Provide the (x, y) coordinate of the cell's center where the given text is located.  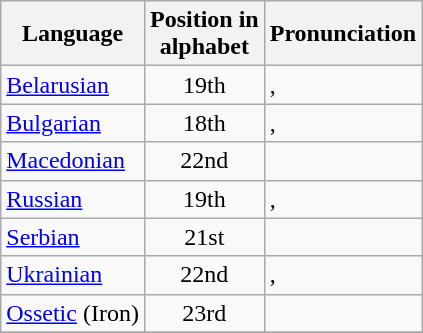
Russian (73, 199)
23rd (204, 313)
Bulgarian (73, 123)
Language (73, 34)
Belarusian (73, 85)
21st (204, 237)
Ukrainian (73, 275)
Macedonian (73, 161)
18th (204, 123)
Serbian (73, 237)
Position in alphabet (204, 34)
Pronunciation (342, 34)
Ossetic (Iron) (73, 313)
